Find where the given text appears and provide that cell's center as (x, y) coordinate. 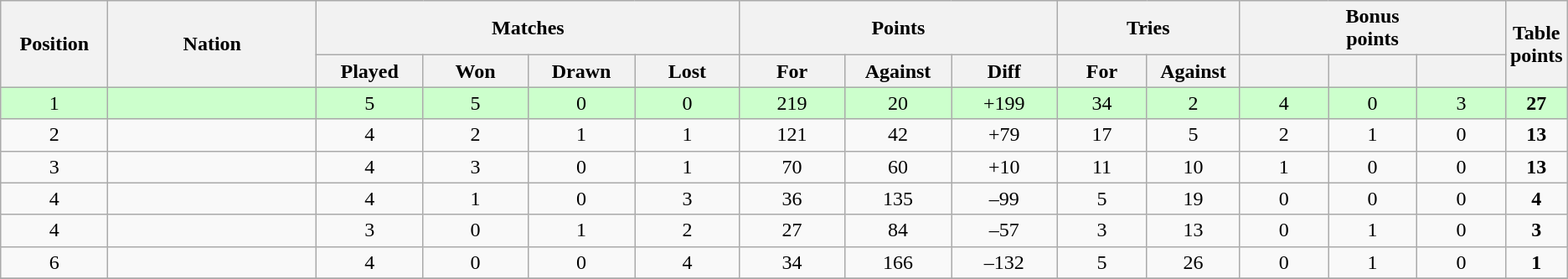
Bonuspoints (1373, 28)
–99 (1004, 199)
–57 (1004, 230)
Matches (529, 28)
135 (898, 199)
84 (898, 230)
17 (1102, 135)
+10 (1004, 167)
Lost (687, 71)
Drawn (581, 71)
19 (1193, 199)
Won (476, 71)
26 (1193, 262)
–132 (1004, 262)
11 (1102, 167)
Points (898, 28)
36 (792, 199)
60 (898, 167)
Position (54, 44)
Tries (1148, 28)
70 (792, 167)
+199 (1004, 103)
42 (898, 135)
+79 (1004, 135)
Played (370, 71)
6 (54, 262)
Tablepoints (1536, 44)
Diff (1004, 71)
20 (898, 103)
121 (792, 135)
Nation (213, 44)
10 (1193, 167)
166 (898, 262)
219 (792, 103)
